Determine the (x, y) coordinate at the center of the cell enclosing the given text.  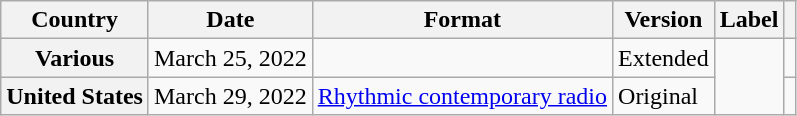
March 25, 2022 (230, 58)
Version (664, 20)
United States (75, 96)
Various (75, 58)
Original (664, 96)
March 29, 2022 (230, 96)
Format (462, 20)
Rhythmic contemporary radio (462, 96)
Label (749, 20)
Country (75, 20)
Date (230, 20)
Extended (664, 58)
